Scan for the cell matching the given text and deliver its (x, y) coordinate at center. 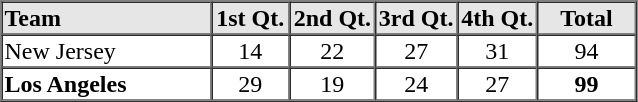
94 (586, 50)
New Jersey (106, 50)
2nd Qt. (332, 18)
31 (497, 50)
3rd Qt. (416, 18)
24 (416, 84)
Total (586, 18)
1st Qt. (250, 18)
14 (250, 50)
99 (586, 84)
Los Angeles (106, 84)
19 (332, 84)
29 (250, 84)
4th Qt. (497, 18)
22 (332, 50)
Team (106, 18)
